Identify which cell holds the provided text, then report its [X, Y] central coordinate. 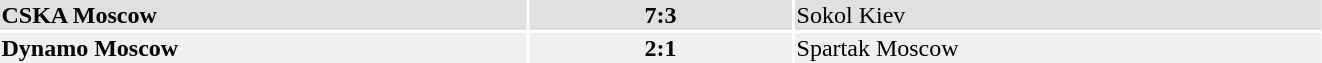
CSKA Moscow [263, 15]
Dynamo Moscow [263, 48]
2:1 [660, 48]
Spartak Moscow [1058, 48]
7:3 [660, 15]
Sokol Kiev [1058, 15]
